Return (X, Y) of the center of cell containing provided text 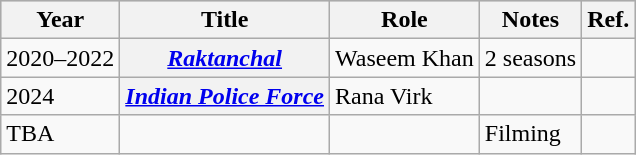
Rana Virk (405, 96)
Notes (530, 20)
Role (405, 20)
2020–2022 (60, 58)
Raktanchal (225, 58)
Filming (530, 134)
2024 (60, 96)
Indian Police Force (225, 96)
TBA (60, 134)
Ref. (608, 20)
Waseem Khan (405, 58)
Year (60, 20)
2 seasons (530, 58)
Title (225, 20)
